Scan for the cell matching the given text and deliver its (X, Y) coordinate at center. 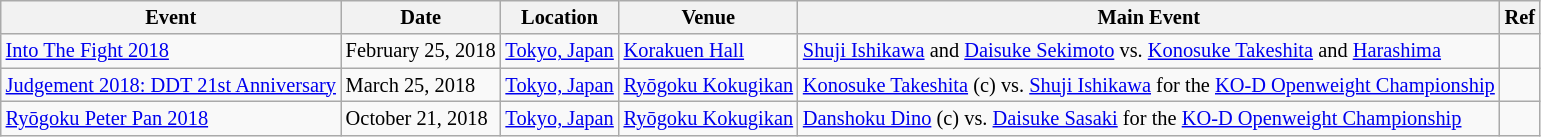
Into The Fight 2018 (171, 51)
Korakuen Hall (708, 51)
Ref (1520, 17)
February 25, 2018 (421, 51)
Location (560, 17)
Event (171, 17)
Ryōgoku Peter Pan 2018 (171, 118)
Judgement 2018: DDT 21st Anniversary (171, 85)
Shuji Ishikawa and Daisuke Sekimoto vs. Konosuke Takeshita and Harashima (1149, 51)
Venue (708, 17)
March 25, 2018 (421, 85)
Danshoku Dino (c) vs. Daisuke Sasaki for the KO-D Openweight Championship (1149, 118)
Main Event (1149, 17)
Konosuke Takeshita (c) vs. Shuji Ishikawa for the KO-D Openweight Championship (1149, 85)
Date (421, 17)
October 21, 2018 (421, 118)
